Scan for the cell matching the given text and deliver its (X, Y) coordinate at center. 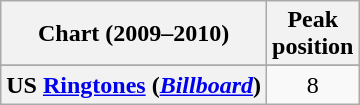
US Ringtones (Billboard) (134, 85)
Peakposition (313, 34)
Chart (2009–2010) (134, 34)
8 (313, 85)
